Capture the cell that displays the provided text and extract its (X, Y) central coordinate. 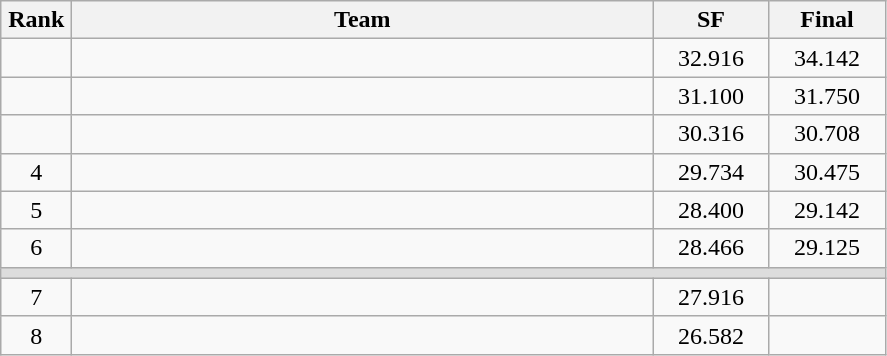
30.316 (711, 134)
SF (711, 20)
30.708 (827, 134)
31.100 (711, 96)
8 (36, 335)
32.916 (711, 58)
27.916 (711, 297)
Final (827, 20)
Team (362, 20)
6 (36, 248)
5 (36, 210)
4 (36, 172)
7 (36, 297)
29.125 (827, 248)
30.475 (827, 172)
34.142 (827, 58)
29.734 (711, 172)
26.582 (711, 335)
31.750 (827, 96)
29.142 (827, 210)
Rank (36, 20)
28.466 (711, 248)
28.400 (711, 210)
